Extract the [X, Y] coordinate from the center of the cell holding the provided text.  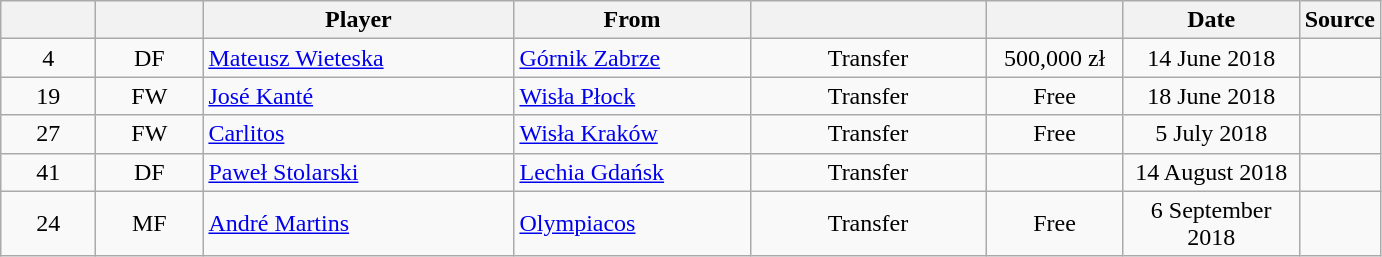
19 [48, 96]
4 [48, 58]
18 June 2018 [1211, 96]
14 August 2018 [1211, 172]
27 [48, 134]
Lechia Gdańsk [632, 172]
Olympiacos [632, 224]
Mateusz Wieteska [358, 58]
41 [48, 172]
Source [1340, 20]
José Kanté [358, 96]
Górnik Zabrze [632, 58]
Player [358, 20]
Date [1211, 20]
From [632, 20]
24 [48, 224]
Carlitos [358, 134]
Wisła Kraków [632, 134]
MF [150, 224]
André Martins [358, 224]
Wisła Płock [632, 96]
500,000 zł [1054, 58]
14 June 2018 [1211, 58]
5 July 2018 [1211, 134]
6 September 2018 [1211, 224]
Paweł Stolarski [358, 172]
